Provide the [X, Y] coordinate of the cell's center where the given text is located.  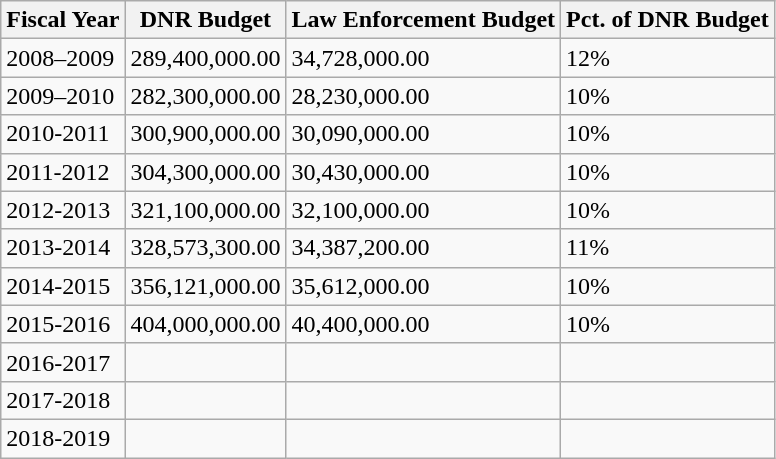
2011-2012 [63, 172]
DNR Budget [206, 20]
28,230,000.00 [424, 96]
2008–2009 [63, 58]
30,090,000.00 [424, 134]
2010-2011 [63, 134]
Pct. of DNR Budget [668, 20]
2014-2015 [63, 286]
35,612,000.00 [424, 286]
2018-2019 [63, 438]
328,573,300.00 [206, 248]
289,400,000.00 [206, 58]
Law Enforcement Budget [424, 20]
11% [668, 248]
2009–2010 [63, 96]
12% [668, 58]
32,100,000.00 [424, 210]
2012-2013 [63, 210]
356,121,000.00 [206, 286]
2015-2016 [63, 324]
404,000,000.00 [206, 324]
Fiscal Year [63, 20]
2017-2018 [63, 400]
2013-2014 [63, 248]
282,300,000.00 [206, 96]
30,430,000.00 [424, 172]
300,900,000.00 [206, 134]
34,728,000.00 [424, 58]
321,100,000.00 [206, 210]
34,387,200.00 [424, 248]
40,400,000.00 [424, 324]
2016-2017 [63, 362]
304,300,000.00 [206, 172]
